Scan for the cell matching the given text and deliver its (x, y) coordinate at center. 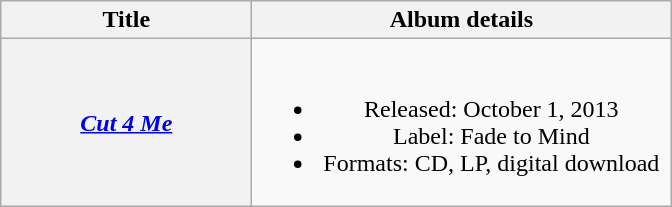
Title (126, 20)
Cut 4 Me (126, 122)
Released: October 1, 2013Label: Fade to MindFormats: CD, LP, digital download (462, 122)
Album details (462, 20)
